Return the (X, Y) coordinate for the center point of the cell that contains the specified text.  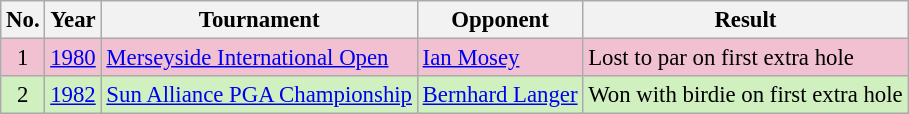
Sun Alliance PGA Championship (259, 95)
2 (23, 95)
Year (73, 20)
Merseyside International Open (259, 58)
1980 (73, 58)
Won with birdie on first extra hole (746, 95)
1982 (73, 95)
Tournament (259, 20)
No. (23, 20)
Ian Mosey (500, 58)
Opponent (500, 20)
Lost to par on first extra hole (746, 58)
Result (746, 20)
1 (23, 58)
Bernhard Langer (500, 95)
